Pinpoint the cell where the given text exists, returning its [x, y] midpoint coordinate. 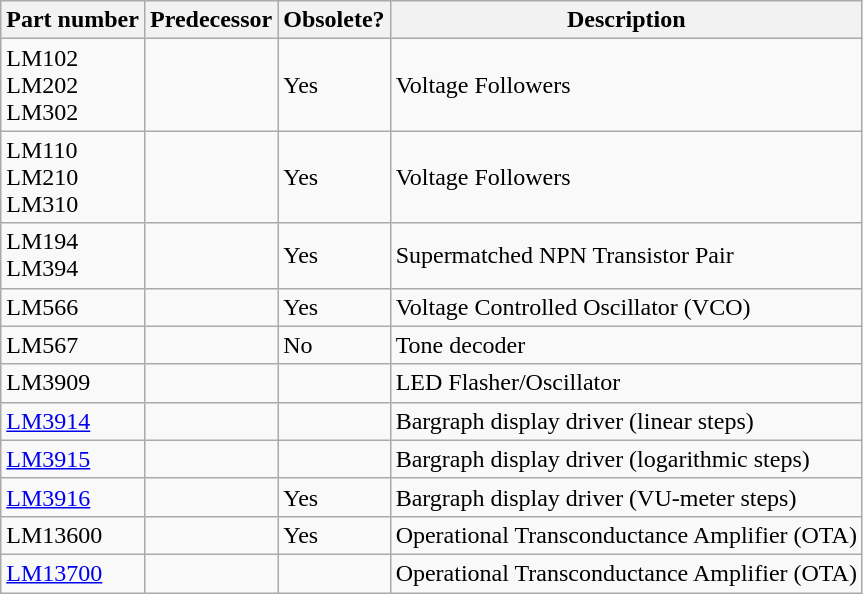
Voltage Controlled Oscillator (VCO) [626, 307]
Supermatched NPN Transistor Pair [626, 256]
Description [626, 20]
Bargraph display driver (linear steps) [626, 421]
LM110LM210LM310 [73, 177]
Bargraph display driver (logarithmic steps) [626, 459]
LM194LM394 [73, 256]
LM3909 [73, 383]
Obsolete? [334, 20]
Bargraph display driver (VU-meter steps) [626, 497]
LM3915 [73, 459]
Part number [73, 20]
LM102LM202LM302 [73, 85]
LM3916 [73, 497]
LM13600 [73, 535]
LM567 [73, 345]
Predecessor [210, 20]
LM3914 [73, 421]
LM13700 [73, 573]
LED Flasher/Oscillator [626, 383]
LM566 [73, 307]
No [334, 345]
Tone decoder [626, 345]
